Identify which cell holds the provided text, then report its (x, y) central coordinate. 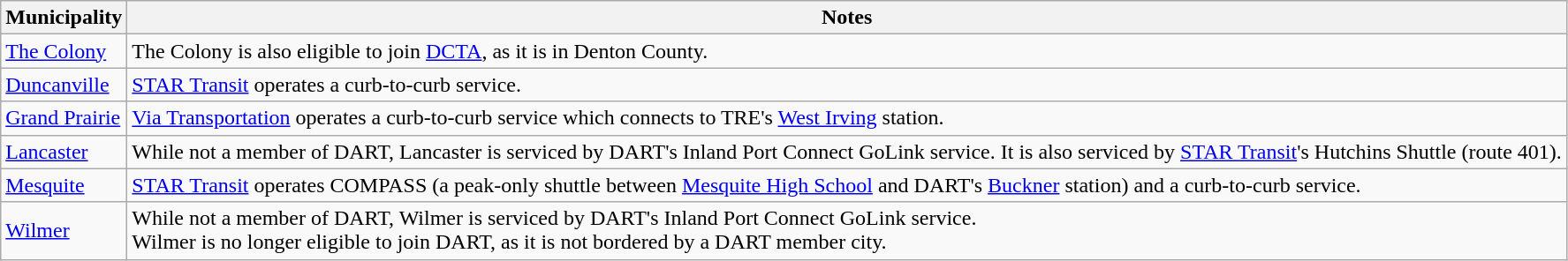
Mesquite (64, 185)
Lancaster (64, 152)
STAR Transit operates COMPASS (a peak-only shuttle between Mesquite High School and DART's Buckner station) and a curb-to-curb service. (847, 185)
STAR Transit operates a curb-to-curb service. (847, 85)
The Colony (64, 51)
Municipality (64, 18)
Wilmer (64, 231)
Via Transportation operates a curb-to-curb service which connects to TRE's West Irving station. (847, 118)
Duncanville (64, 85)
Notes (847, 18)
Grand Prairie (64, 118)
The Colony is also eligible to join DCTA, as it is in Denton County. (847, 51)
